From the cell containing the given text, extract its center point as [x, y] coordinate. 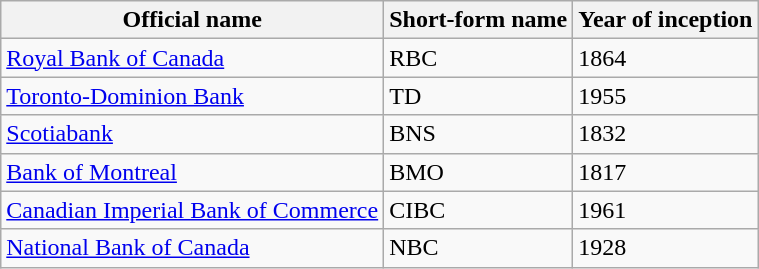
NBC [478, 248]
TD [478, 96]
1864 [666, 58]
BNS [478, 134]
1832 [666, 134]
Royal Bank of Canada [192, 58]
1928 [666, 248]
1961 [666, 210]
Short-form name [478, 20]
RBC [478, 58]
Year of inception [666, 20]
Canadian Imperial Bank of Commerce [192, 210]
1955 [666, 96]
Toronto-Dominion Bank [192, 96]
National Bank of Canada [192, 248]
Bank of Montreal [192, 172]
CIBC [478, 210]
1817 [666, 172]
Official name [192, 20]
BMO [478, 172]
Scotiabank [192, 134]
